From the cell containing the given text, extract its center point as [X, Y] coordinate. 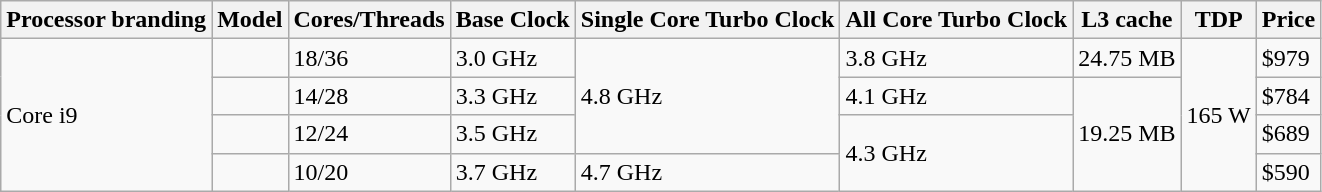
10/20 [369, 172]
14/28 [369, 96]
Cores/Threads [369, 20]
Core i9 [106, 115]
Single Core Turbo Clock [708, 20]
19.25 MB [1127, 134]
3.0 GHz [512, 58]
$784 [1288, 96]
4.1 GHz [956, 96]
24.75 MB [1127, 58]
18/36 [369, 58]
4.7 GHz [708, 172]
3.7 GHz [512, 172]
L3 cache [1127, 20]
Processor branding [106, 20]
165 W [1218, 115]
3.5 GHz [512, 134]
$689 [1288, 134]
4.3 GHz [956, 153]
3.3 GHz [512, 96]
Base Clock [512, 20]
12/24 [369, 134]
TDP [1218, 20]
3.8 GHz [956, 58]
$590 [1288, 172]
Price [1288, 20]
Model [250, 20]
$979 [1288, 58]
All Core Turbo Clock [956, 20]
4.8 GHz [708, 96]
